Capture the cell that displays the provided text and extract its [x, y] central coordinate. 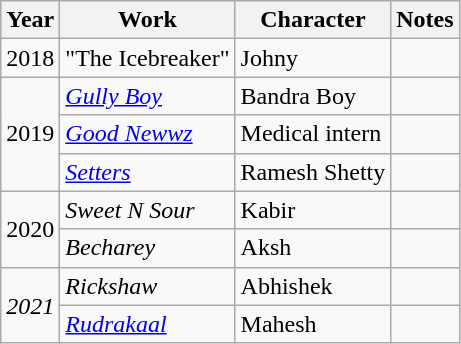
Johny [313, 58]
Becharey [148, 248]
"The Icebreaker" [148, 58]
Sweet N Sour [148, 210]
Ramesh Shetty [313, 172]
Good Newwz [148, 134]
2020 [30, 229]
Year [30, 20]
Medical intern [313, 134]
Character [313, 20]
Mahesh [313, 324]
Setters [148, 172]
2019 [30, 134]
Rudrakaal [148, 324]
Bandra Boy [313, 96]
2018 [30, 58]
Kabir [313, 210]
Notes [425, 20]
Gully Boy [148, 96]
Work [148, 20]
Abhishek [313, 286]
Aksh [313, 248]
2021 [30, 305]
Rickshaw [148, 286]
